Detect which cell encompasses the target text, then output its [X, Y] center coordinate. 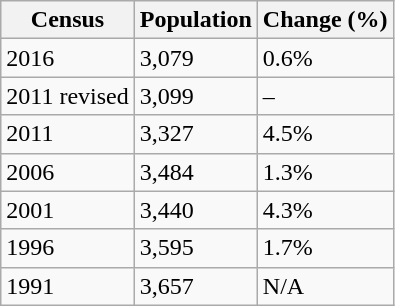
2001 [68, 210]
Population [196, 20]
0.6% [325, 58]
2016 [68, 58]
3,327 [196, 134]
– [325, 96]
Change (%) [325, 20]
4.5% [325, 134]
3,657 [196, 286]
2006 [68, 172]
1.7% [325, 248]
1996 [68, 248]
3,484 [196, 172]
3,595 [196, 248]
1.3% [325, 172]
3,079 [196, 58]
2011 [68, 134]
1991 [68, 286]
3,099 [196, 96]
Census [68, 20]
4.3% [325, 210]
2011 revised [68, 96]
3,440 [196, 210]
N/A [325, 286]
